Scan for the cell matching the given text and deliver its [x, y] coordinate at center. 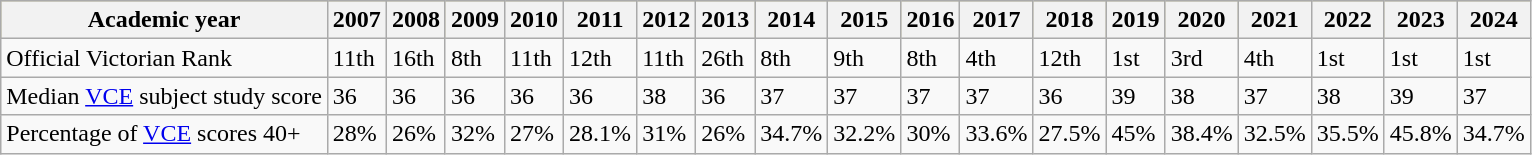
Academic year [164, 20]
2017 [996, 20]
3rd [1202, 58]
2012 [666, 20]
26th [726, 58]
2007 [356, 20]
38.4% [1202, 134]
45.8% [1420, 134]
2022 [1348, 20]
35.5% [1348, 134]
Percentage of VCE scores 40+ [164, 134]
30% [930, 134]
2010 [534, 20]
2018 [1070, 20]
2020 [1202, 20]
2008 [416, 20]
2016 [930, 20]
32.2% [864, 134]
2015 [864, 20]
2011 [600, 20]
9th [864, 58]
2009 [474, 20]
28% [356, 134]
2023 [1420, 20]
31% [666, 134]
2013 [726, 20]
27% [534, 134]
45% [1136, 134]
32% [474, 134]
27.5% [1070, 134]
16th [416, 58]
Median VCE subject study score [164, 96]
33.6% [996, 134]
32.5% [1274, 134]
28.1% [600, 134]
2014 [792, 20]
2021 [1274, 20]
2019 [1136, 20]
Official Victorian Rank [164, 58]
2024 [1494, 20]
